Return the [X, Y] coordinate for the center point of the cell that contains the specified text.  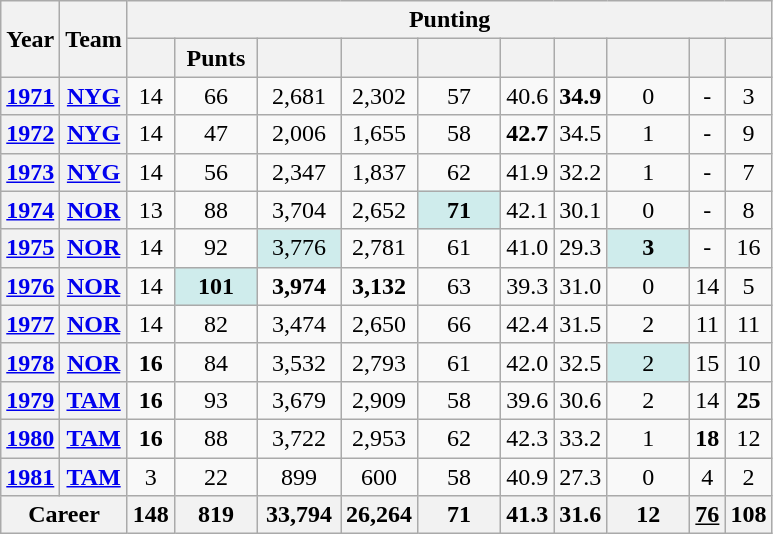
42.0 [528, 362]
2,302 [380, 96]
3,722 [298, 438]
2,006 [298, 134]
33,794 [298, 515]
101 [216, 286]
26,264 [380, 515]
76 [708, 515]
13 [150, 210]
39.6 [528, 400]
92 [216, 248]
3,474 [298, 324]
7 [748, 172]
2,909 [380, 400]
3,704 [298, 210]
31.6 [580, 515]
1973 [30, 172]
2,347 [298, 172]
42.3 [528, 438]
34.9 [580, 96]
3,974 [298, 286]
40.9 [528, 477]
1981 [30, 477]
31.5 [580, 324]
31.0 [580, 286]
39.3 [528, 286]
2,953 [380, 438]
3,132 [380, 286]
18 [708, 438]
2,793 [380, 362]
2,650 [380, 324]
4 [708, 477]
2,652 [380, 210]
Punting [450, 20]
899 [298, 477]
108 [748, 515]
Punts [216, 58]
1978 [30, 362]
30.1 [580, 210]
29.3 [580, 248]
8 [748, 210]
Year [30, 39]
1980 [30, 438]
Team [94, 39]
41.3 [528, 515]
3,776 [298, 248]
10 [748, 362]
3,532 [298, 362]
22 [216, 477]
47 [216, 134]
57 [460, 96]
63 [460, 286]
27.3 [580, 477]
600 [380, 477]
42.7 [528, 134]
41.9 [528, 172]
15 [708, 362]
93 [216, 400]
42.1 [528, 210]
1977 [30, 324]
33.2 [580, 438]
2,681 [298, 96]
34.5 [580, 134]
1975 [30, 248]
5 [748, 286]
32.2 [580, 172]
1,837 [380, 172]
1974 [30, 210]
40.6 [528, 96]
1976 [30, 286]
82 [216, 324]
30.6 [580, 400]
42.4 [528, 324]
32.5 [580, 362]
41.0 [528, 248]
9 [748, 134]
1971 [30, 96]
1972 [30, 134]
Career [64, 515]
1,655 [380, 134]
25 [748, 400]
148 [150, 515]
3,679 [298, 400]
2,781 [380, 248]
819 [216, 515]
84 [216, 362]
1979 [30, 400]
56 [216, 172]
